Output the [x, y] coordinate of the center of the cell containing the given text.  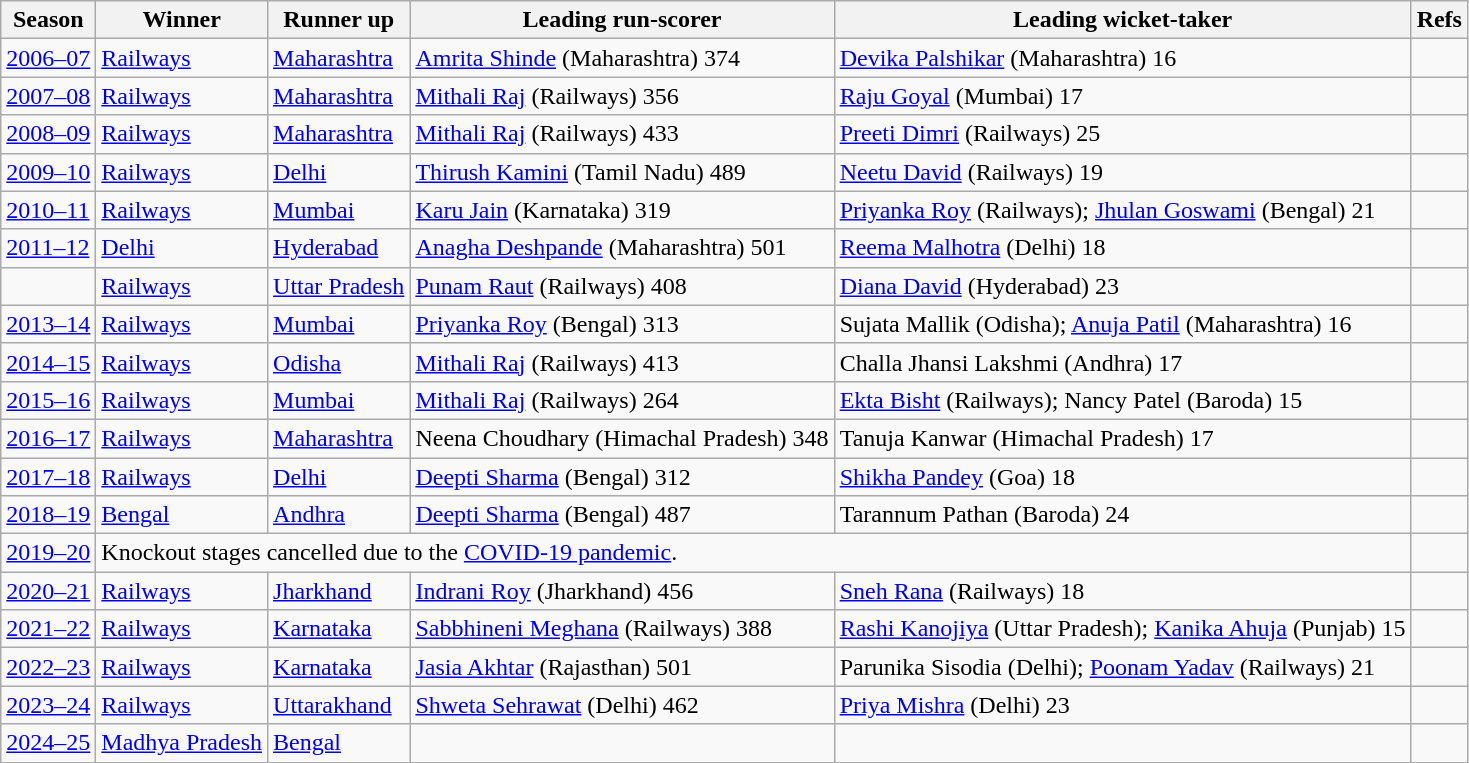
Anagha Deshpande (Maharashtra) 501 [622, 248]
Priya Mishra (Delhi) 23 [1122, 705]
Parunika Sisodia (Delhi); Poonam Yadav (Railways) 21 [1122, 667]
2008–09 [48, 134]
Thirush Kamini (Tamil Nadu) 489 [622, 172]
Devika Palshikar (Maharashtra) 16 [1122, 58]
Reema Malhotra (Delhi) 18 [1122, 248]
Sujata Mallik (Odisha); Anuja Patil (Maharashtra) 16 [1122, 324]
2018–19 [48, 515]
Mithali Raj (Railways) 433 [622, 134]
Refs [1439, 20]
Leading wicket-taker [1122, 20]
Priyanka Roy (Railways); Jhulan Goswami (Bengal) 21 [1122, 210]
Hyderabad [339, 248]
Amrita Shinde (Maharashtra) 374 [622, 58]
2019–20 [48, 553]
Shikha Pandey (Goa) 18 [1122, 477]
Tanuja Kanwar (Himachal Pradesh) 17 [1122, 438]
Andhra [339, 515]
2014–15 [48, 362]
Punam Raut (Railways) 408 [622, 286]
2023–24 [48, 705]
Raju Goyal (Mumbai) 17 [1122, 96]
2015–16 [48, 400]
Karu Jain (Karnataka) 319 [622, 210]
Uttarakhand [339, 705]
Shweta Sehrawat (Delhi) 462 [622, 705]
2009–10 [48, 172]
Ekta Bisht (Railways); Nancy Patel (Baroda) 15 [1122, 400]
2006–07 [48, 58]
Mithali Raj (Railways) 264 [622, 400]
Rashi Kanojiya (Uttar Pradesh); Kanika Ahuja (Punjab) 15 [1122, 629]
Neetu David (Railways) 19 [1122, 172]
Season [48, 20]
Mithali Raj (Railways) 356 [622, 96]
Jharkhand [339, 591]
Tarannum Pathan (Baroda) 24 [1122, 515]
Knockout stages cancelled due to the COVID-19 pandemic. [754, 553]
Uttar Pradesh [339, 286]
Indrani Roy (Jharkhand) 456 [622, 591]
2021–22 [48, 629]
2024–25 [48, 743]
Deepti Sharma (Bengal) 312 [622, 477]
Preeti Dimri (Railways) 25 [1122, 134]
Neena Choudhary (Himachal Pradesh) 348 [622, 438]
2011–12 [48, 248]
Sabbhineni Meghana (Railways) 388 [622, 629]
Sneh Rana (Railways) 18 [1122, 591]
2016–17 [48, 438]
2007–08 [48, 96]
Priyanka Roy (Bengal) 313 [622, 324]
Leading run-scorer [622, 20]
Deepti Sharma (Bengal) 487 [622, 515]
2017–18 [48, 477]
Mithali Raj (Railways) 413 [622, 362]
Runner up [339, 20]
Challa Jhansi Lakshmi (Andhra) 17 [1122, 362]
2013–14 [48, 324]
Winner [182, 20]
2022–23 [48, 667]
2010–11 [48, 210]
Diana David (Hyderabad) 23 [1122, 286]
Odisha [339, 362]
2020–21 [48, 591]
Madhya Pradesh [182, 743]
Jasia Akhtar (Rajasthan) 501 [622, 667]
